Extract the [x, y] coordinate from the center of the cell holding the provided text.  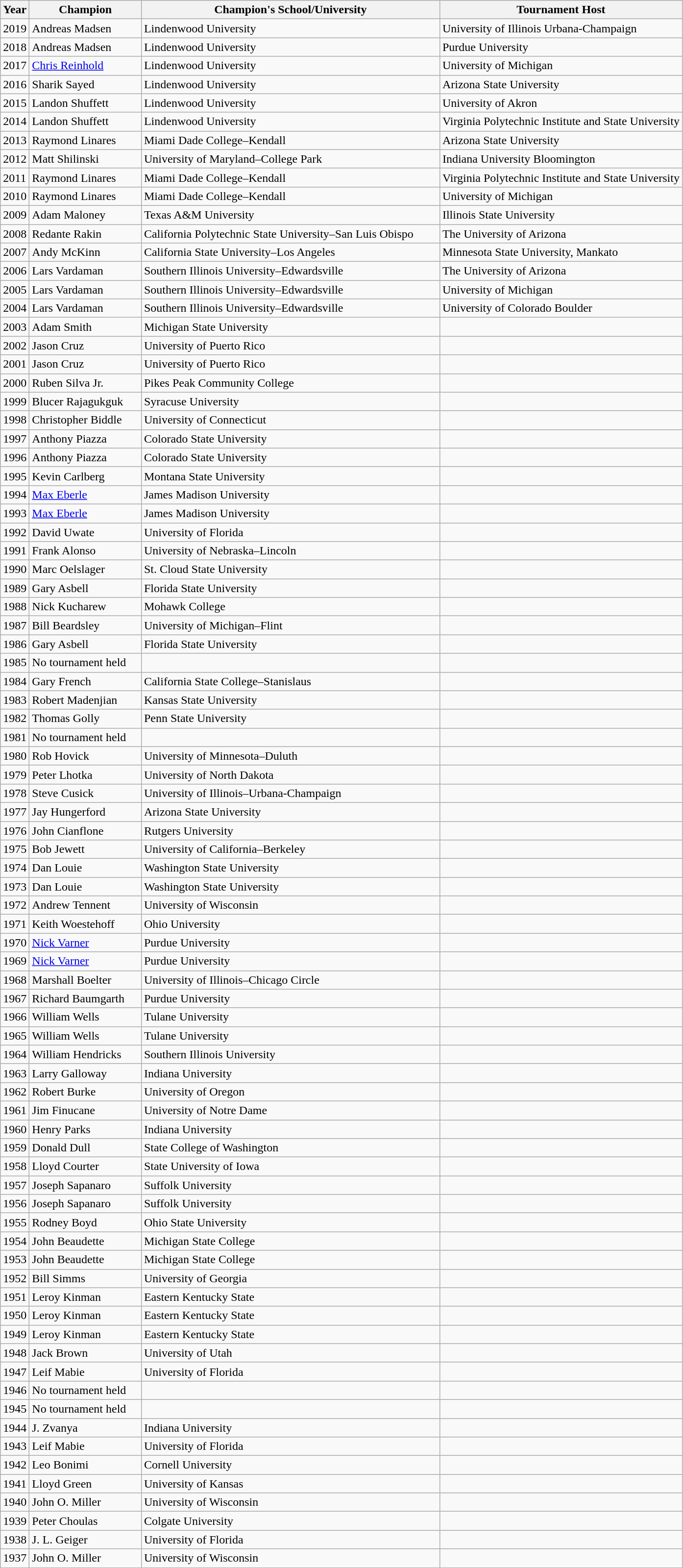
Chris Reinhold [85, 66]
University of Connecticut [290, 420]
1946 [15, 1390]
Donald Dull [85, 1148]
University of Maryland–College Park [290, 159]
Bill Simms [85, 1278]
1954 [15, 1241]
Rutgers University [290, 831]
Kevin Carlberg [85, 476]
1959 [15, 1148]
1968 [15, 980]
1996 [15, 457]
Andy McKinn [85, 252]
University of Illinois–Urbana-Champaign [290, 793]
Keith Woestehoff [85, 924]
1964 [15, 1054]
1995 [15, 476]
Year [15, 10]
2005 [15, 290]
2013 [15, 140]
1961 [15, 1110]
State University of Iowa [290, 1167]
University of Michigan–Flint [290, 625]
2017 [15, 66]
Henry Parks [85, 1129]
Mohawk College [290, 607]
1958 [15, 1167]
Frank Alonso [85, 551]
1962 [15, 1092]
Peter Choulas [85, 1521]
Blucer Rajagukguk [85, 401]
Jim Finucane [85, 1110]
David Uwate [85, 532]
2019 [15, 28]
1999 [15, 401]
Texas A&M University [290, 215]
1945 [15, 1409]
University of Colorado Boulder [561, 308]
University of Georgia [290, 1278]
Jack Brown [85, 1353]
Syracuse University [290, 401]
2016 [15, 84]
1985 [15, 663]
2007 [15, 252]
Richard Baumgarth [85, 998]
University of California–Berkeley [290, 849]
Steve Cusick [85, 793]
1979 [15, 774]
Penn State University [290, 719]
University of Nebraska–Lincoln [290, 551]
Lloyd Green [85, 1484]
Champion [85, 10]
University of Illinois–Chicago Circle [290, 980]
1950 [15, 1316]
2003 [15, 327]
1973 [15, 887]
1957 [15, 1185]
1975 [15, 849]
2002 [15, 346]
1943 [15, 1446]
Lloyd Courter [85, 1167]
J. Zvanya [85, 1428]
University of Utah [290, 1353]
1948 [15, 1353]
State College of Washington [290, 1148]
2010 [15, 196]
2012 [15, 159]
1977 [15, 812]
1941 [15, 1484]
Indiana University Bloomington [561, 159]
1986 [15, 644]
Nick Kucharew [85, 607]
2015 [15, 103]
1955 [15, 1222]
Adam Maloney [85, 215]
1951 [15, 1297]
1965 [15, 1036]
Andrew Tennent [85, 905]
Robert Madenjian [85, 700]
1998 [15, 420]
1990 [15, 570]
1952 [15, 1278]
St. Cloud State University [290, 570]
1938 [15, 1540]
Peter Lhotka [85, 774]
Minnesota State University, Mankato [561, 252]
Sharik Sayed [85, 84]
University of Kansas [290, 1484]
1994 [15, 495]
1971 [15, 924]
2018 [15, 47]
Adam Smith [85, 327]
1970 [15, 943]
California State University–Los Angeles [290, 252]
William Hendricks [85, 1054]
1981 [15, 737]
2011 [15, 177]
J. L. Geiger [85, 1540]
2006 [15, 271]
Gary French [85, 681]
1993 [15, 513]
1960 [15, 1129]
Leo Bonimi [85, 1465]
2008 [15, 234]
1974 [15, 868]
1940 [15, 1502]
University of Illinois Urbana-Champaign [561, 28]
Redante Rakin [85, 234]
1976 [15, 831]
University of Minnesota–Duluth [290, 756]
California State College–Stanislaus [290, 681]
University of Akron [561, 103]
California Polytechnic State University–San Luis Obispo [290, 234]
1953 [15, 1260]
Colgate University [290, 1521]
Kansas State University [290, 700]
University of North Dakota [290, 774]
2000 [15, 383]
Champion's School/University [290, 10]
Larry Galloway [85, 1073]
Jay Hungerford [85, 812]
1937 [15, 1558]
Bill Beardsley [85, 625]
1988 [15, 607]
1983 [15, 700]
1942 [15, 1465]
1969 [15, 961]
Ohio University [290, 924]
Marshall Boelter [85, 980]
1939 [15, 1521]
1944 [15, 1428]
Cornell University [290, 1465]
1989 [15, 588]
2009 [15, 215]
Ruben Silva Jr. [85, 383]
Rodney Boyd [85, 1222]
Matt Shilinski [85, 159]
2004 [15, 308]
Ohio State University [290, 1222]
1963 [15, 1073]
1978 [15, 793]
1966 [15, 1017]
Marc Oelslager [85, 570]
University of Oregon [290, 1092]
Tournament Host [561, 10]
Illinois State University [561, 215]
1997 [15, 439]
1956 [15, 1204]
Southern Illinois University [290, 1054]
1947 [15, 1371]
John Cianflone [85, 831]
1949 [15, 1334]
1967 [15, 998]
Thomas Golly [85, 719]
Christopher Biddle [85, 420]
Bob Jewett [85, 849]
2014 [15, 122]
1992 [15, 532]
1972 [15, 905]
1991 [15, 551]
1980 [15, 756]
1987 [15, 625]
Montana State University [290, 476]
Robert Burke [85, 1092]
Rob Hovick [85, 756]
1984 [15, 681]
1982 [15, 719]
Michigan State University [290, 327]
University of Notre Dame [290, 1110]
Pikes Peak Community College [290, 383]
2001 [15, 364]
